Provide the (x, y) coordinate of the cell's center where the given text is located.  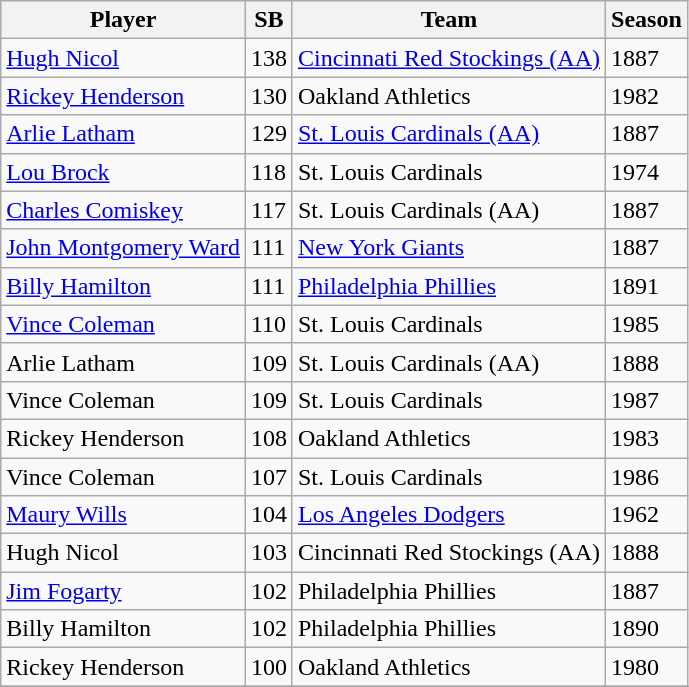
John Montgomery Ward (124, 248)
Los Angeles Dodgers (448, 515)
Lou Brock (124, 172)
1982 (647, 96)
129 (268, 134)
1962 (647, 515)
Jim Fogarty (124, 591)
Charles Comiskey (124, 210)
1890 (647, 629)
1986 (647, 477)
138 (268, 58)
108 (268, 438)
117 (268, 210)
SB (268, 20)
1983 (647, 438)
100 (268, 667)
107 (268, 477)
1974 (647, 172)
Player (124, 20)
118 (268, 172)
1980 (647, 667)
1985 (647, 324)
103 (268, 553)
Maury Wills (124, 515)
Team (448, 20)
104 (268, 515)
New York Giants (448, 248)
110 (268, 324)
Season (647, 20)
1987 (647, 400)
1891 (647, 286)
130 (268, 96)
